Extract the (X, Y) coordinate from the center of the cell holding the provided text.  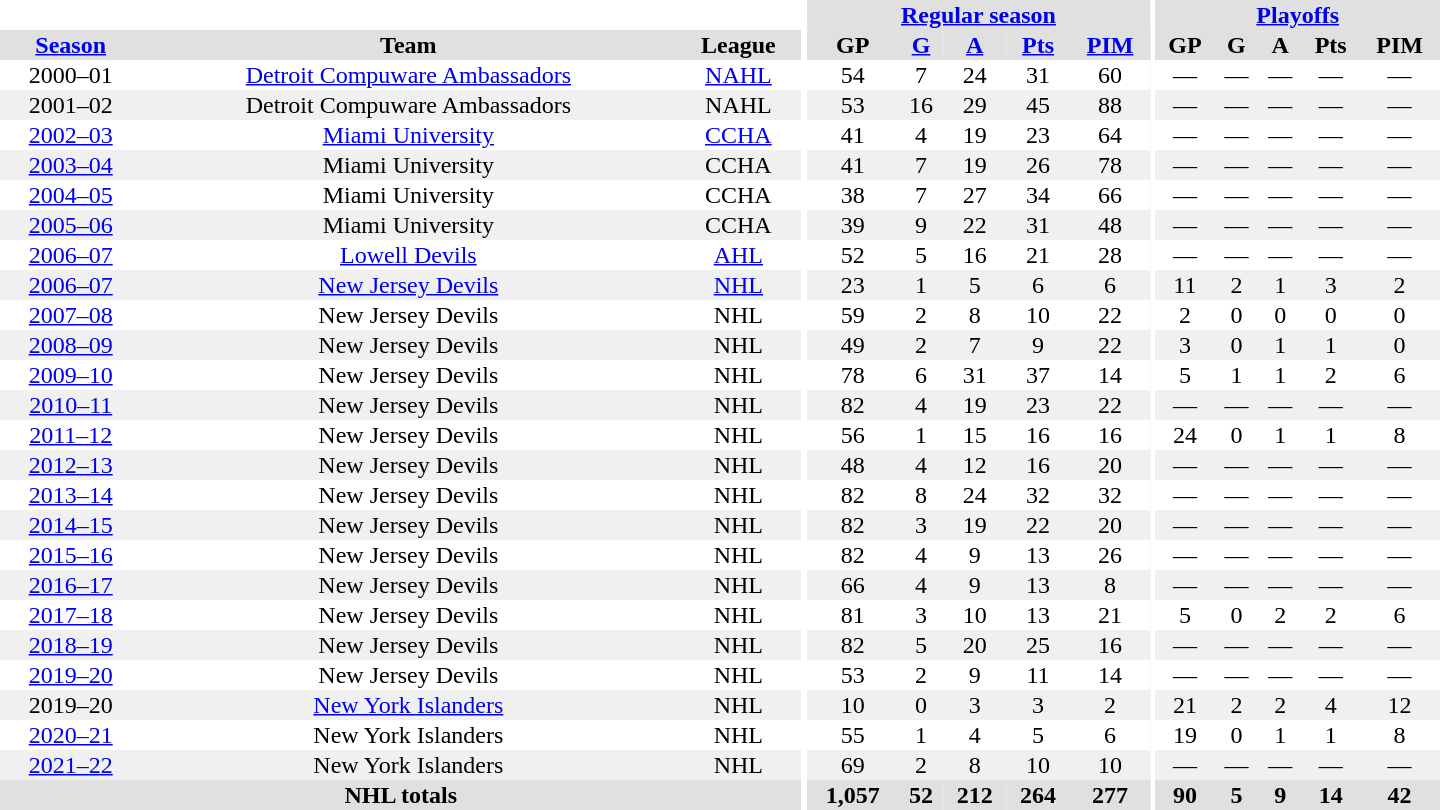
90 (1184, 795)
NHL totals (401, 795)
2009–10 (70, 375)
2018–19 (70, 645)
34 (1038, 195)
29 (974, 105)
Playoffs (1298, 15)
2017–18 (70, 615)
2003–04 (70, 165)
28 (1110, 255)
27 (974, 195)
Season (70, 45)
Lowell Devils (408, 255)
AHL (738, 255)
15 (974, 435)
2005–06 (70, 225)
2015–16 (70, 555)
60 (1110, 75)
2002–03 (70, 135)
59 (852, 315)
42 (1400, 795)
49 (852, 345)
277 (1110, 795)
2013–14 (70, 495)
54 (852, 75)
Regular season (978, 15)
2014–15 (70, 525)
2007–08 (70, 315)
81 (852, 615)
League (738, 45)
2016–17 (70, 585)
2010–11 (70, 405)
1,057 (852, 795)
56 (852, 435)
2021–22 (70, 765)
69 (852, 765)
Team (408, 45)
2011–12 (70, 435)
25 (1038, 645)
88 (1110, 105)
55 (852, 735)
2004–05 (70, 195)
38 (852, 195)
2020–21 (70, 735)
64 (1110, 135)
2008–09 (70, 345)
39 (852, 225)
212 (974, 795)
2001–02 (70, 105)
2000–01 (70, 75)
2012–13 (70, 465)
45 (1038, 105)
37 (1038, 375)
264 (1038, 795)
